Locate the cell with the specified text and output its [X, Y] center coordinate. 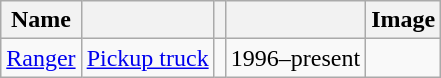
Ranger [41, 58]
1996–present [295, 58]
Pickup truck [148, 58]
Name [41, 20]
Image [404, 20]
